For the text-containing cell, return its midpoint in [X, Y] coordinate format. 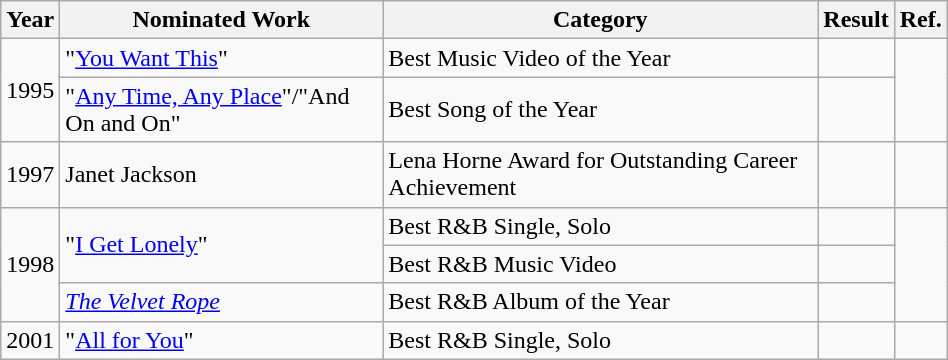
1997 [30, 174]
Best Song of the Year [600, 110]
Result [856, 20]
Best Music Video of the Year [600, 58]
"All for You" [222, 340]
Best R&B Album of the Year [600, 302]
2001 [30, 340]
Lena Horne Award for Outstanding Career Achievement [600, 174]
Category [600, 20]
"I Get Lonely" [222, 245]
Best R&B Music Video [600, 264]
Ref. [920, 20]
"You Want This" [222, 58]
1998 [30, 264]
1995 [30, 90]
The Velvet Rope [222, 302]
"Any Time, Any Place"/"And On and On" [222, 110]
Nominated Work [222, 20]
Janet Jackson [222, 174]
Year [30, 20]
